Return the (X, Y) coordinate for the center point of the cell that contains the specified text.  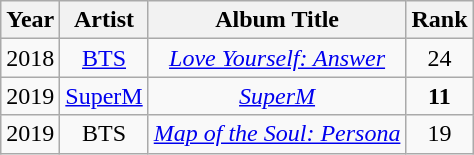
Rank (440, 20)
19 (440, 134)
Map of the Soul: Persona (277, 134)
11 (440, 96)
Artist (104, 20)
Year (30, 20)
Album Title (277, 20)
24 (440, 58)
2018 (30, 58)
Love Yourself: Answer (277, 58)
